Provide the (x, y) coordinate of the cell's center where the given text is located.  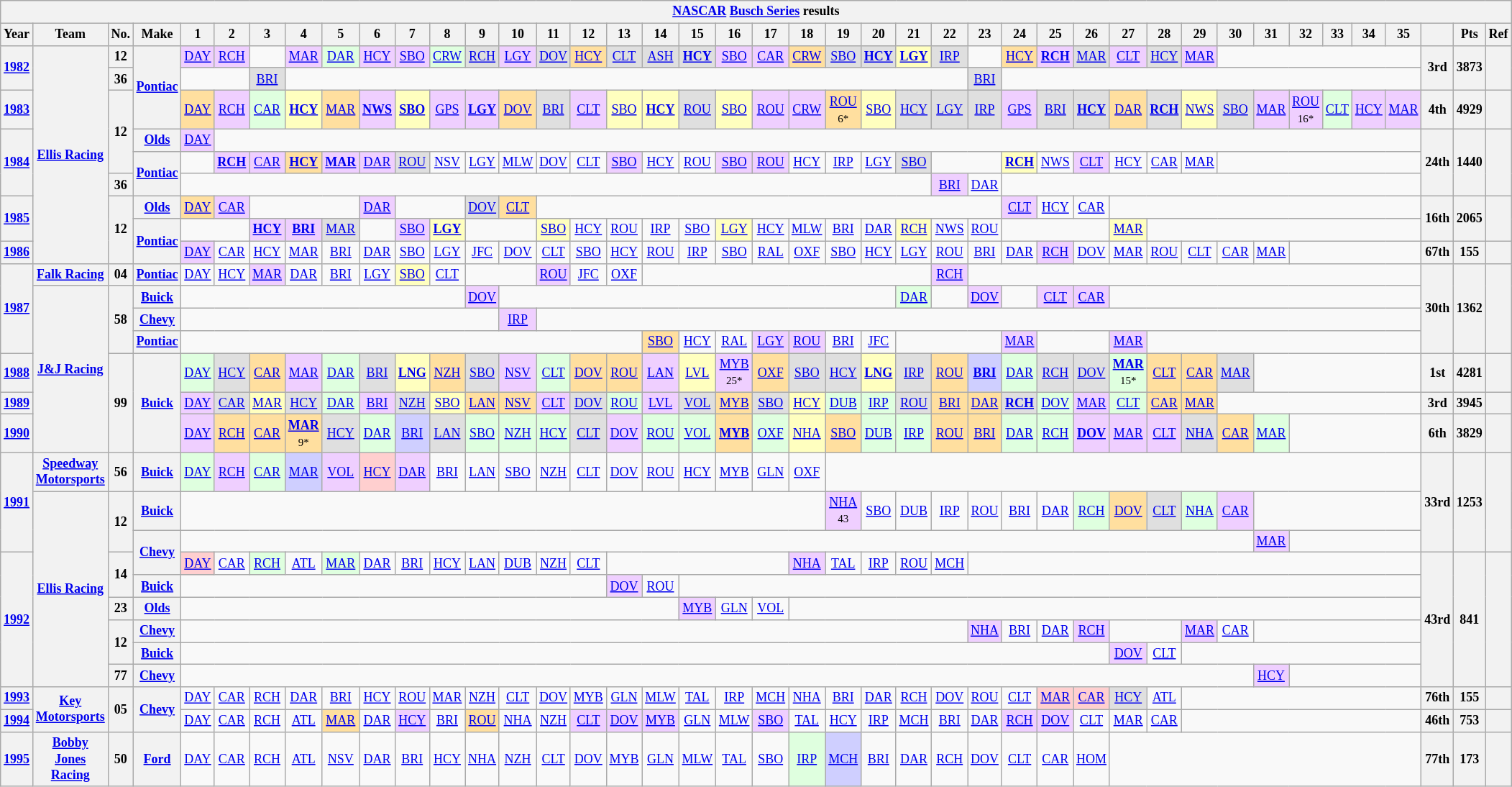
Speedway Motorsports (70, 472)
30th (1438, 308)
4281 (1470, 373)
19 (843, 35)
29 (1200, 35)
1985 (17, 219)
20 (879, 35)
ROU16* (1306, 109)
28 (1165, 35)
76th (1438, 698)
27 (1128, 35)
4th (1438, 109)
46th (1438, 721)
50 (121, 759)
11 (554, 35)
34 (1369, 35)
1987 (17, 308)
22 (950, 35)
3873 (1470, 68)
24 (1020, 35)
5 (341, 35)
4 (303, 35)
6th (1438, 434)
1990 (17, 434)
ROU6* (843, 109)
1992 (17, 620)
3945 (1470, 403)
2065 (1470, 219)
1984 (17, 163)
Pts (1470, 35)
17 (771, 35)
05 (121, 709)
31 (1271, 35)
99 (121, 403)
10 (518, 35)
1983 (17, 109)
21 (914, 35)
No. (121, 35)
04 (121, 275)
1993 (17, 698)
NHA43 (843, 511)
MAR15* (1128, 373)
30 (1235, 35)
1st (1438, 373)
32 (1306, 35)
NASCAR Busch Series results (756, 12)
35 (1403, 35)
3829 (1470, 434)
Team (70, 35)
24th (1438, 163)
Make (157, 35)
4929 (1470, 109)
18 (807, 35)
33rd (1438, 502)
26 (1091, 35)
753 (1470, 721)
1994 (17, 721)
58 (121, 319)
173 (1470, 759)
1362 (1470, 308)
Year (17, 35)
16 (733, 35)
56 (121, 472)
1253 (1470, 502)
1 (198, 35)
1989 (17, 403)
13 (624, 35)
2 (232, 35)
7 (412, 35)
8 (447, 35)
67th (1438, 252)
33 (1337, 35)
1986 (17, 252)
1988 (17, 373)
15 (697, 35)
25 (1055, 35)
16th (1438, 219)
1991 (17, 502)
1982 (17, 68)
77th (1438, 759)
Ford (157, 759)
MYB25* (733, 373)
J&J Racing (70, 369)
3 (267, 35)
1440 (1470, 163)
9 (482, 35)
Key Motorsports (70, 709)
77 (121, 676)
Ref (1498, 35)
1995 (17, 759)
ASH (660, 56)
MAR9* (303, 434)
HOM (1091, 759)
Bobby Jones Racing (70, 759)
841 (1470, 620)
43rd (1438, 620)
Falk Racing (70, 275)
6 (377, 35)
